Detect which cell encompasses the target text, then output its [X, Y] center coordinate. 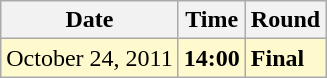
Round [285, 20]
14:00 [212, 58]
Final [285, 58]
Date [90, 20]
Time [212, 20]
October 24, 2011 [90, 58]
